For the text-containing cell, return its midpoint in [x, y] coordinate format. 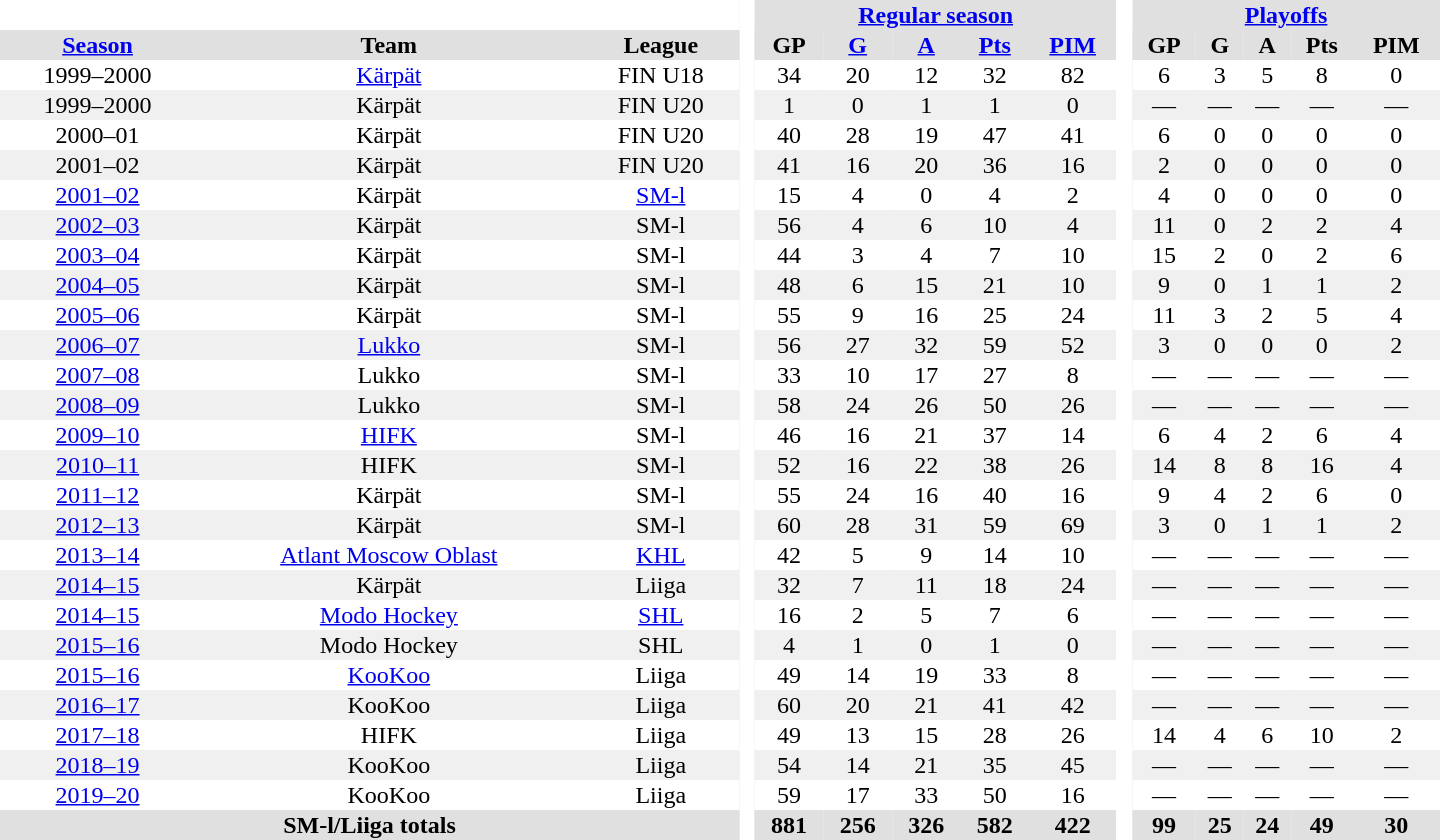
58 [790, 405]
Regular season [936, 15]
SM-l/Liiga totals [370, 825]
Playoffs [1286, 15]
326 [926, 825]
99 [1164, 825]
22 [926, 465]
12 [926, 75]
82 [1072, 75]
2005–06 [98, 315]
2004–05 [98, 285]
2010–11 [98, 465]
422 [1072, 825]
44 [790, 255]
48 [790, 285]
2006–07 [98, 345]
582 [994, 825]
2012–13 [98, 525]
2017–18 [98, 735]
31 [926, 525]
KHL [661, 555]
2002–03 [98, 225]
54 [790, 765]
47 [994, 135]
37 [994, 435]
38 [994, 465]
2000–01 [98, 135]
36 [994, 165]
Atlant Moscow Oblast [388, 555]
69 [1072, 525]
256 [858, 825]
2016–17 [98, 705]
34 [790, 75]
2019–20 [98, 795]
2008–09 [98, 405]
2007–08 [98, 375]
2003–04 [98, 255]
Team [388, 45]
2009–10 [98, 435]
2011–12 [98, 495]
30 [1396, 825]
46 [790, 435]
2018–19 [98, 765]
Season [98, 45]
45 [1072, 765]
881 [790, 825]
League [661, 45]
35 [994, 765]
13 [858, 735]
FIN U18 [661, 75]
2013–14 [98, 555]
18 [994, 585]
